For the text-containing cell, return its midpoint in (X, Y) coordinate format. 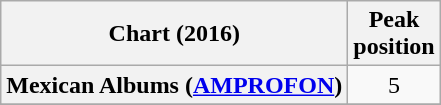
5 (394, 85)
Mexican Albums (AMPROFON) (174, 85)
Chart (2016) (174, 34)
Peak position (394, 34)
